Provide the (x, y) coordinate of the cell's center where the given text is located.  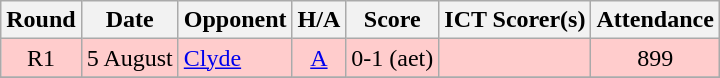
ICT Scorer(s) (515, 20)
A (319, 58)
5 August (130, 58)
H/A (319, 20)
R1 (41, 58)
Opponent (235, 20)
Date (130, 20)
899 (655, 58)
Clyde (235, 58)
0-1 (aet) (392, 58)
Attendance (655, 20)
Round (41, 20)
Score (392, 20)
